Identify which cell holds the provided text, then report its (x, y) central coordinate. 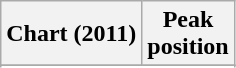
Peakposition (188, 34)
Chart (2011) (72, 34)
